Search for the cell housing the specified text and yield its [x, y] center coordinate. 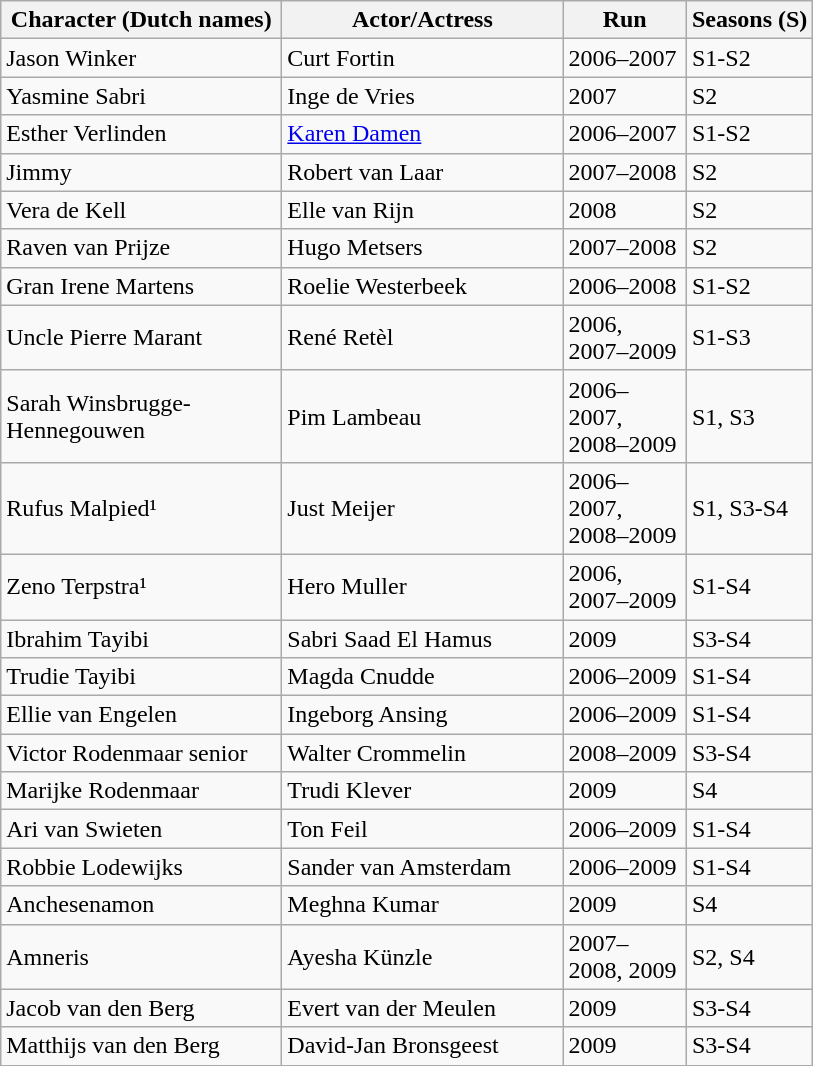
Ton Feil [422, 829]
Sarah Winsbrugge-Hennegouwen [142, 416]
Ingeborg Ansing [422, 715]
Meghna Kumar [422, 905]
Vera de Kell [142, 210]
S1-S3 [749, 338]
2007 [625, 96]
Ayesha Künzle [422, 956]
Sabri Saad El Hamus [422, 639]
Trudie Tayibi [142, 677]
Gran Irene Martens [142, 286]
2006–2008 [625, 286]
Roelie Westerbeek [422, 286]
Amneris [142, 956]
Karen Damen [422, 134]
Elle van Rijn [422, 210]
Inge de Vries [422, 96]
Ari van Swieten [142, 829]
David-Jan Bronsgeest [422, 1046]
Curt Fortin [422, 58]
Ellie van Engelen [142, 715]
Run [625, 20]
Hero Muller [422, 586]
Victor Rodenmaar senior [142, 753]
Hugo Metsers [422, 248]
Sander van Amsterdam [422, 867]
Seasons (S) [749, 20]
S1, S3 [749, 416]
Jason Winker [142, 58]
René Retèl [422, 338]
S2, S4 [749, 956]
2007–2008, 2009 [625, 956]
Esther Verlinden [142, 134]
Uncle Pierre Marant [142, 338]
Ibrahim Tayibi [142, 639]
Rufus Malpied¹ [142, 508]
S1, S3-S4 [749, 508]
Matthijs van den Berg [142, 1046]
Raven van Prijze [142, 248]
Character (Dutch names) [142, 20]
Jacob van den Berg [142, 1008]
Anchesenamon [142, 905]
Magda Cnudde [422, 677]
Robbie Lodewijks [142, 867]
Robert van Laar [422, 172]
Zeno Terpstra¹ [142, 586]
Jimmy [142, 172]
Marijke Rodenmaar [142, 791]
Trudi Klever [422, 791]
Walter Crommelin [422, 753]
Just Meijer [422, 508]
2008 [625, 210]
Pim Lambeau [422, 416]
2008–2009 [625, 753]
Yasmine Sabri [142, 96]
Evert van der Meulen [422, 1008]
Actor/Actress [422, 20]
